Provide the (x, y) coordinate of the cell's center where the given text is located.  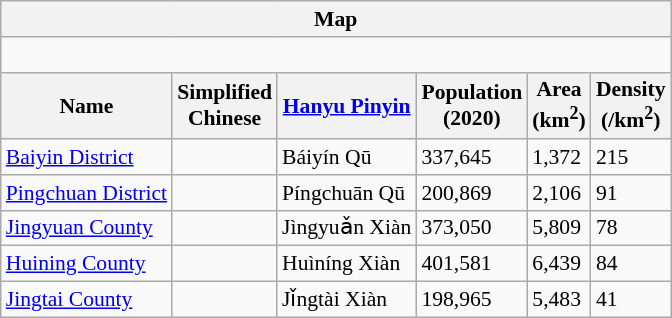
Huìníng Xiàn (346, 264)
Jingtai County (86, 300)
1,372 (559, 157)
Area(km2) (559, 106)
Huining County (86, 264)
5,483 (559, 300)
41 (631, 300)
Píngchuān Qū (346, 193)
Density(/km2) (631, 106)
78 (631, 228)
5,809 (559, 228)
215 (631, 157)
Jǐngtài Xiàn (346, 300)
SimplifiedChinese (224, 106)
Pingchuan District (86, 193)
Hanyu Pinyin (346, 106)
Báiyín Qū (346, 157)
401,581 (472, 264)
Name (86, 106)
373,050 (472, 228)
84 (631, 264)
Baiyin District (86, 157)
Population(2020) (472, 106)
2,106 (559, 193)
Jingyuan County (86, 228)
6,439 (559, 264)
91 (631, 193)
198,965 (472, 300)
Jìngyuǎn Xiàn (346, 228)
337,645 (472, 157)
Map (336, 19)
200,869 (472, 193)
